Detect which cell encompasses the target text, then output its (X, Y) center coordinate. 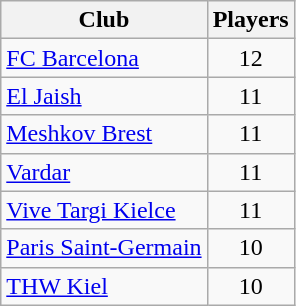
12 (250, 58)
Players (250, 20)
Paris Saint-Germain (104, 248)
Meshkov Brest (104, 134)
FC Barcelona (104, 58)
El Jaish (104, 96)
Vive Targi Kielce (104, 210)
THW Kiel (104, 286)
Club (104, 20)
Vardar (104, 172)
